Return [X, Y] of the center of cell containing provided text 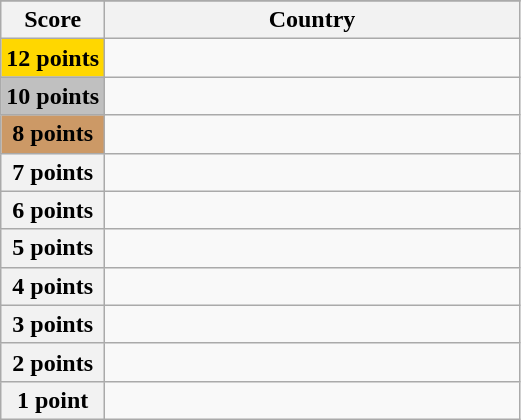
10 points [53, 96]
2 points [53, 362]
Score [53, 20]
1 point [53, 400]
4 points [53, 286]
7 points [53, 172]
12 points [53, 58]
8 points [53, 134]
5 points [53, 248]
6 points [53, 210]
3 points [53, 324]
Country [312, 20]
